Detect which cell encompasses the target text, then output its [X, Y] center coordinate. 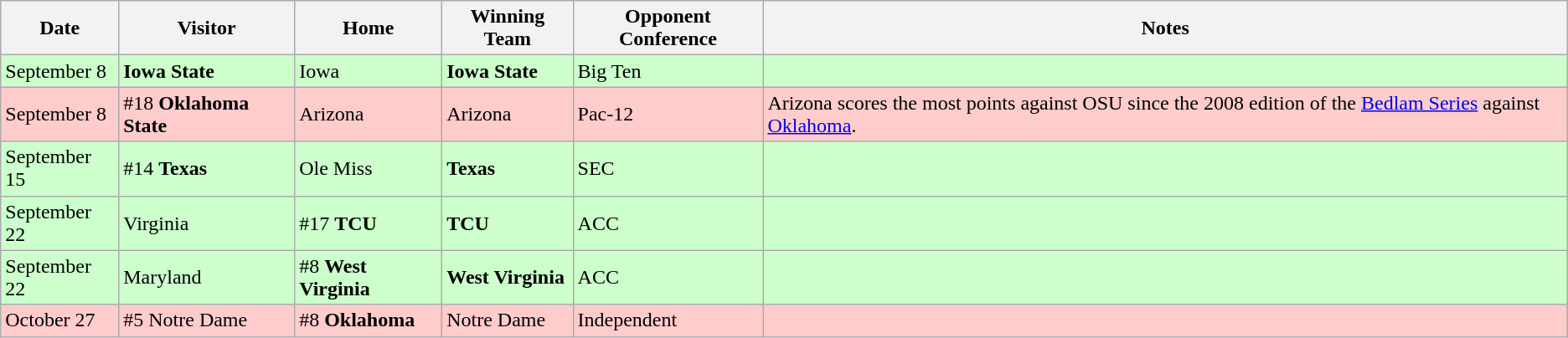
Ole Miss [369, 169]
Big Ten [668, 71]
#8 West Virginia [369, 278]
Arizona scores the most points against OSU since the 2008 edition of the Bedlam Series against Oklahoma. [1165, 114]
Iowa [369, 71]
Visitor [207, 28]
Maryland [207, 278]
#5 Notre Dame [207, 320]
Opponent Conference [668, 28]
Winning Team [508, 28]
#14 Texas [207, 169]
Date [60, 28]
#8 Oklahoma [369, 320]
Notre Dame [508, 320]
Virginia [207, 223]
Independent [668, 320]
#17 TCU [369, 223]
October 27 [60, 320]
Home [369, 28]
September 15 [60, 169]
TCU [508, 223]
Texas [508, 169]
West Virginia [508, 278]
Pac-12 [668, 114]
#18 Oklahoma State [207, 114]
SEC [668, 169]
Notes [1165, 28]
